Determine the (X, Y) coordinate at the center of the cell enclosing the given text.  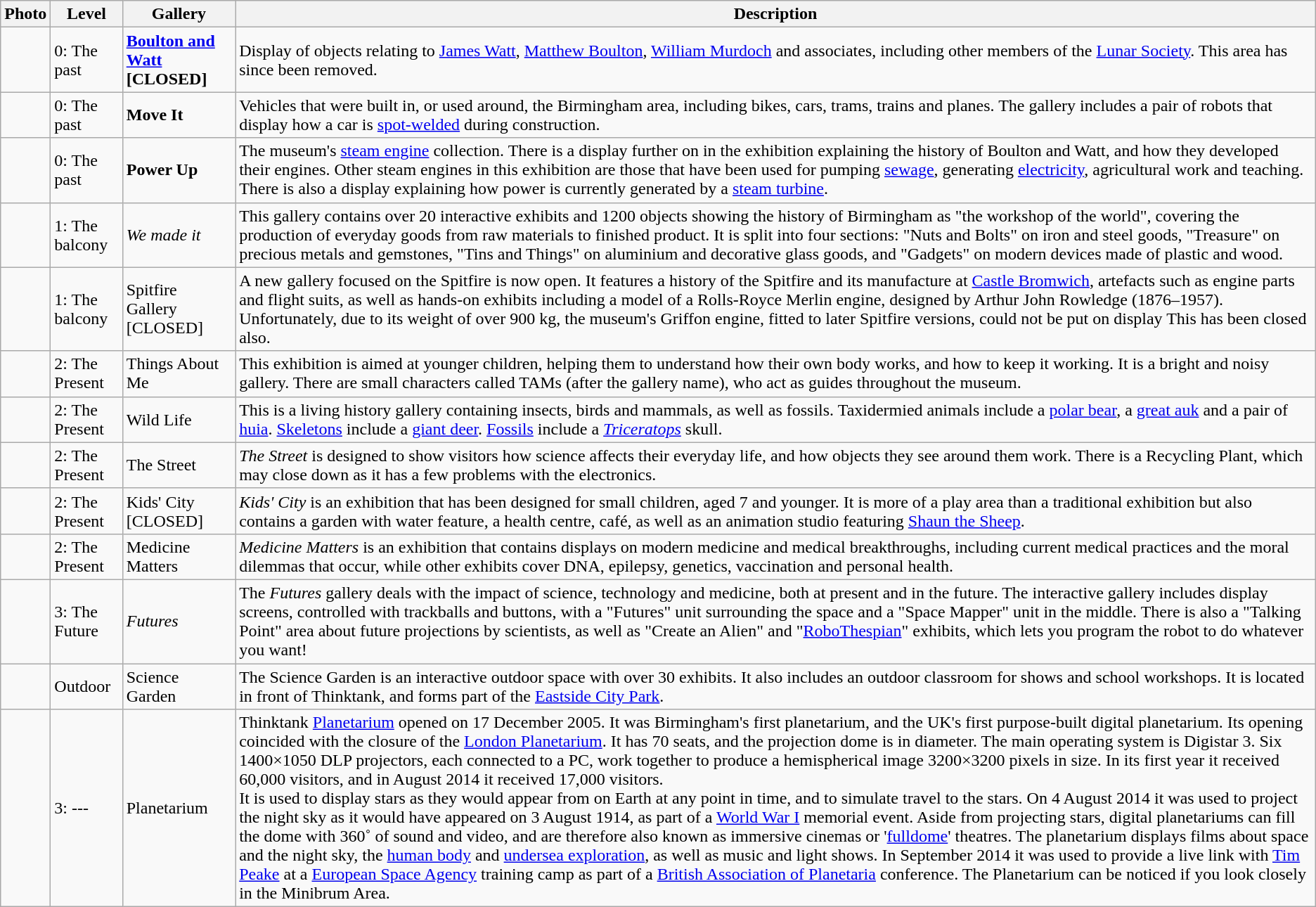
Power Up (179, 170)
Description (776, 14)
Photo (25, 14)
Science Garden (179, 686)
Kids' City [CLOSED] (179, 510)
Things About Me (179, 374)
We made it (179, 235)
3: The Future (86, 622)
Spitfire Gallery [CLOSED] (179, 309)
Futures (179, 622)
The Street (179, 465)
Outdoor (86, 686)
Boulton and Watt [CLOSED] (179, 60)
Move It (179, 115)
Level (86, 14)
Planetarium (179, 809)
Medicine Matters (179, 557)
Wild Life (179, 419)
3: --- (86, 809)
Gallery (179, 14)
